Extract the (x, y) coordinate from the center of the cell holding the provided text.  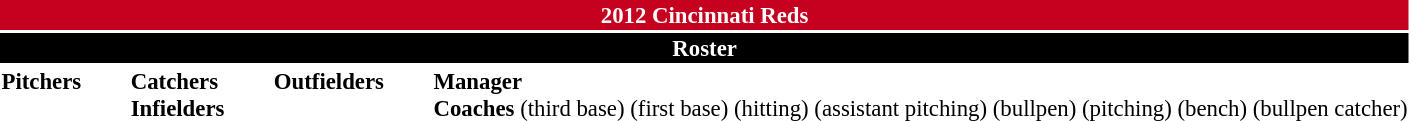
2012 Cincinnati Reds (704, 15)
Roster (704, 48)
